Search for the cell housing the specified text and yield its [x, y] center coordinate. 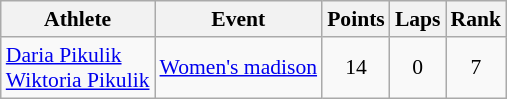
0 [418, 68]
7 [476, 68]
Athlete [78, 19]
Laps [418, 19]
Rank [476, 19]
Women's madison [239, 68]
Points [356, 19]
Daria PikulikWiktoria Pikulik [78, 68]
14 [356, 68]
Event [239, 19]
